Return [X, Y] of the center of cell containing provided text 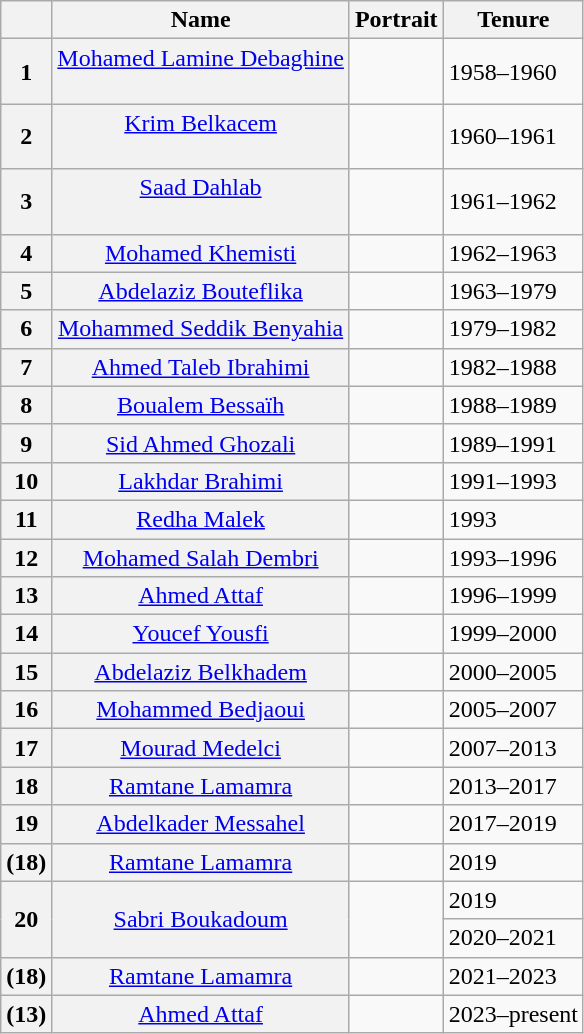
2 [26, 136]
Mohamed Khemisti [201, 253]
Mohamed Salah Dembri [201, 557]
1962–1963 [513, 253]
Mohammed Bedjaoui [201, 710]
20 [26, 919]
Abdelkader Messahel [201, 824]
Boualem Bessaïh [201, 405]
1993–1996 [513, 557]
1961–1962 [513, 202]
Redha Malek [201, 519]
1999–2000 [513, 634]
Mohamed Lamine Debaghine [201, 72]
13 [26, 596]
14 [26, 634]
Abdelaziz Belkhadem [201, 672]
11 [26, 519]
Abdelaziz Bouteflika [201, 291]
Portrait [396, 20]
Ahmed Taleb Ibrahimi [201, 367]
2000–2005 [513, 672]
Sid Ahmed Ghozali [201, 443]
1958–1960 [513, 72]
2007–2013 [513, 748]
2005–2007 [513, 710]
6 [26, 329]
1960–1961 [513, 136]
Youcef Yousfi [201, 634]
17 [26, 748]
1963–1979 [513, 291]
9 [26, 443]
2023–present [513, 1014]
16 [26, 710]
1996–1999 [513, 596]
5 [26, 291]
8 [26, 405]
2020–2021 [513, 938]
12 [26, 557]
Krim Belkacem [201, 136]
19 [26, 824]
Lakhdar Brahimi [201, 481]
2013–2017 [513, 786]
Name [201, 20]
Mourad Medelci [201, 748]
18 [26, 786]
1979–1982 [513, 329]
10 [26, 481]
1993 [513, 519]
2021–2023 [513, 976]
Sabri Boukadoum [201, 919]
15 [26, 672]
2017–2019 [513, 824]
Tenure [513, 20]
4 [26, 253]
1982–1988 [513, 367]
7 [26, 367]
1989–1991 [513, 443]
(13) [26, 1014]
1 [26, 72]
Saad Dahlab [201, 202]
1988–1989 [513, 405]
3 [26, 202]
Mohammed Seddik Benyahia [201, 329]
1991–1993 [513, 481]
